Output the [X, Y] coordinate of the center of the cell containing the given text.  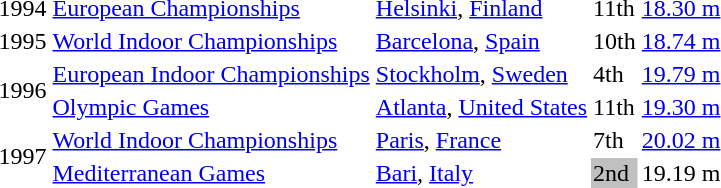
Paris, France [481, 140]
Bari, Italy [481, 173]
European Indoor Championships [211, 74]
Stockholm, Sweden [481, 74]
10th [615, 41]
Mediterranean Games [211, 173]
7th [615, 140]
Olympic Games [211, 107]
Atlanta, United States [481, 107]
11th [615, 107]
2nd [615, 173]
Barcelona, Spain [481, 41]
4th [615, 74]
